Search for the cell housing the specified text and yield its [X, Y] center coordinate. 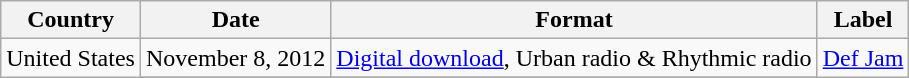
United States [71, 58]
Digital download, Urban radio & Rhythmic radio [574, 58]
Format [574, 20]
Label [863, 20]
Date [235, 20]
November 8, 2012 [235, 58]
Def Jam [863, 58]
Country [71, 20]
